For the text-containing cell, return its midpoint in [x, y] coordinate format. 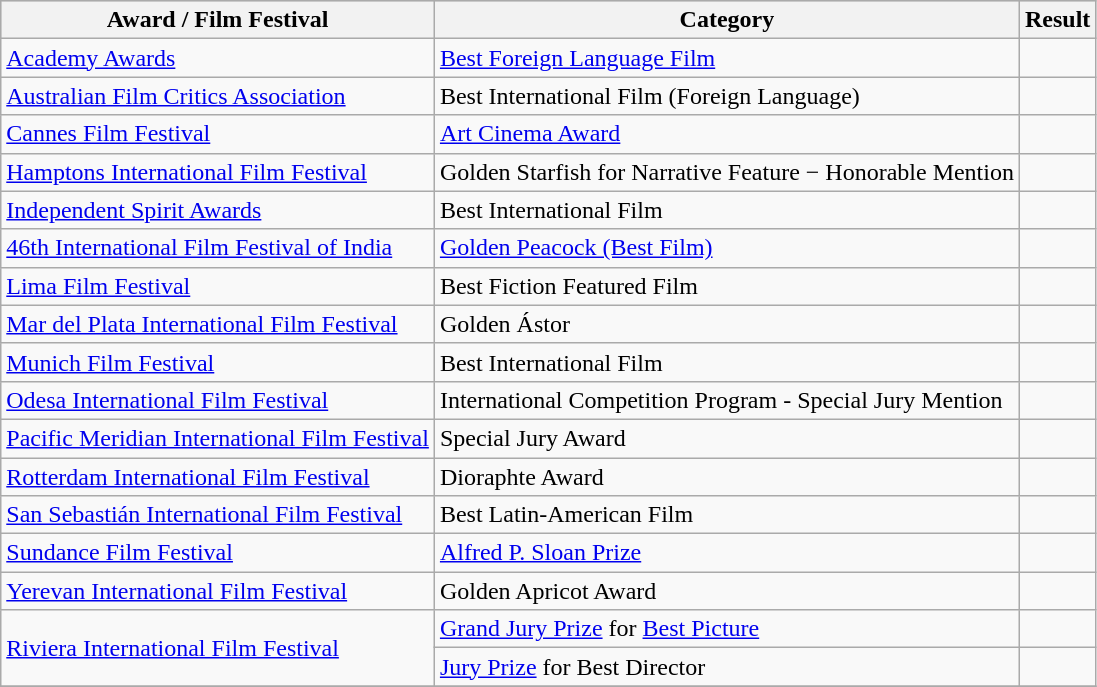
Yerevan International Film Festival [218, 591]
Grand Jury Prize for Best Picture [726, 629]
Best Foreign Language Film [726, 58]
Special Jury Award [726, 438]
Lima Film Festival [218, 286]
Hamptons International Film Festival [218, 172]
International Competition Program - Special Jury Mention [726, 400]
46th International Film Festival of India [218, 248]
Riviera International Film Festival [218, 648]
Independent Spirit Awards [218, 210]
Dioraphte Award [726, 477]
Sundance Film Festival [218, 553]
San Sebastián International Film Festival [218, 515]
Cannes Film Festival [218, 134]
Golden Ástor [726, 324]
Jury Prize for Best Director [726, 667]
Best Fiction Featured Film [726, 286]
Golden Peacock (Best Film) [726, 248]
Mar del Plata International Film Festival [218, 324]
Best Latin-American Film [726, 515]
Alfred P. Sloan Prize [726, 553]
Category [726, 20]
Australian Film Critics Association [218, 96]
Academy Awards [218, 58]
Rotterdam International Film Festival [218, 477]
Award / Film Festival [218, 20]
Golden Apricot Award [726, 591]
Odesa International Film Festival [218, 400]
Golden Starfish for Narrative Feature − Honorable Mention [726, 172]
Best International Film (Foreign Language) [726, 96]
Pacific Meridian International Film Festival [218, 438]
Result [1057, 20]
Art Cinema Award [726, 134]
Munich Film Festival [218, 362]
